Return the [x, y] coordinate for the center point of the cell that contains the specified text.  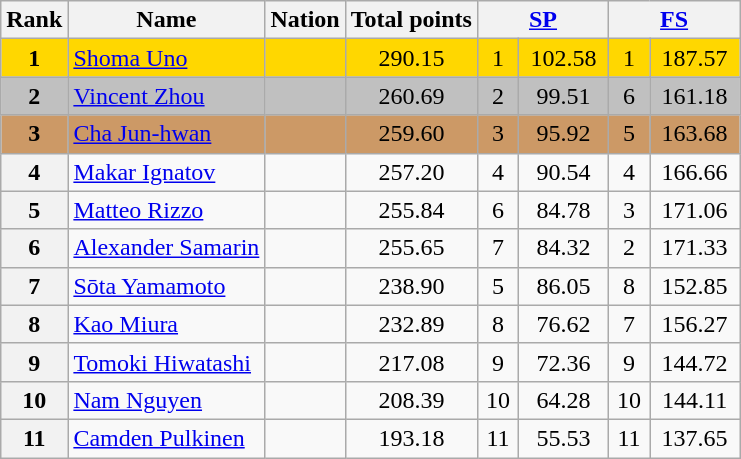
FS [674, 20]
72.36 [563, 362]
55.53 [563, 438]
Rank [34, 20]
99.51 [563, 96]
260.69 [411, 96]
163.68 [695, 134]
SP [542, 20]
144.72 [695, 362]
102.58 [563, 58]
90.54 [563, 172]
290.15 [411, 58]
64.28 [563, 400]
Cha Jun-hwan [166, 134]
Nation [305, 20]
193.18 [411, 438]
Matteo Rizzo [166, 210]
144.11 [695, 400]
Shoma Uno [166, 58]
Sōta Yamamoto [166, 286]
187.57 [695, 58]
259.60 [411, 134]
156.27 [695, 324]
161.18 [695, 96]
257.20 [411, 172]
Name [166, 20]
208.39 [411, 400]
Camden Pulkinen [166, 438]
86.05 [563, 286]
84.78 [563, 210]
238.90 [411, 286]
Alexander Samarin [166, 248]
Kao Miura [166, 324]
232.89 [411, 324]
76.62 [563, 324]
84.32 [563, 248]
171.33 [695, 248]
166.66 [695, 172]
217.08 [411, 362]
255.84 [411, 210]
Makar Ignatov [166, 172]
152.85 [695, 286]
171.06 [695, 210]
Total points [411, 20]
Tomoki Hiwatashi [166, 362]
137.65 [695, 438]
Nam Nguyen [166, 400]
255.65 [411, 248]
95.92 [563, 134]
Vincent Zhou [166, 96]
